Detect which cell encompasses the target text, then output its (x, y) center coordinate. 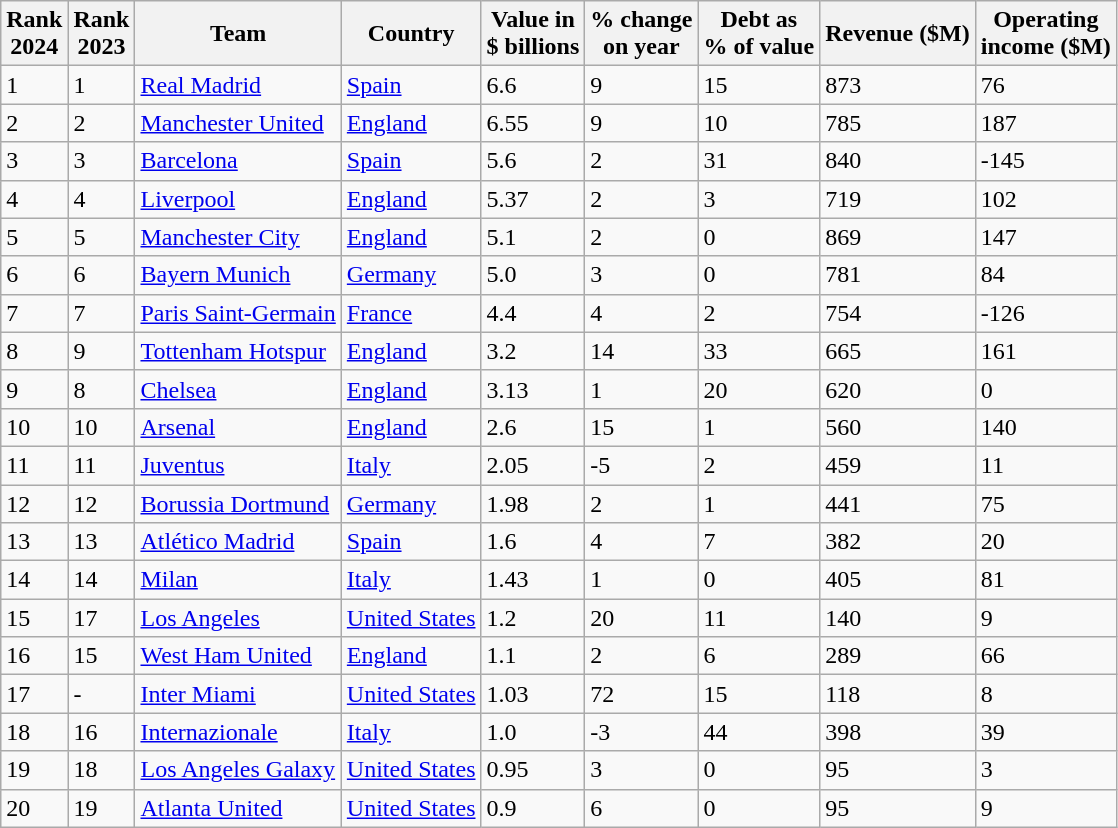
2.6 (533, 427)
0.9 (533, 808)
Team (238, 34)
Los Angeles (238, 618)
76 (1046, 85)
6.6 (533, 85)
147 (1046, 237)
398 (898, 732)
France (411, 313)
289 (898, 656)
840 (898, 161)
2.05 (533, 465)
459 (898, 465)
Paris Saint-Germain (238, 313)
Arsenal (238, 427)
Rank2024 (34, 34)
1.43 (533, 580)
66 (1046, 656)
Operatingincome ($M) (1046, 34)
873 (898, 85)
Internazionale (238, 732)
Bayern Munich (238, 275)
Real Madrid (238, 85)
1.6 (533, 542)
-126 (1046, 313)
-145 (1046, 161)
869 (898, 237)
% changeon year (642, 34)
84 (1046, 275)
719 (898, 199)
4.4 (533, 313)
560 (898, 427)
785 (898, 123)
0.95 (533, 770)
39 (1046, 732)
6.55 (533, 123)
620 (898, 389)
-3 (642, 732)
- (102, 694)
72 (642, 694)
Los Angeles Galaxy (238, 770)
Borussia Dortmund (238, 503)
1.2 (533, 618)
3.13 (533, 389)
Atlanta United (238, 808)
1.03 (533, 694)
5.37 (533, 199)
-5 (642, 465)
441 (898, 503)
161 (1046, 351)
Inter Miami (238, 694)
Rank2023 (102, 34)
Liverpool (238, 199)
1.98 (533, 503)
102 (1046, 199)
Manchester City (238, 237)
1.0 (533, 732)
Manchester United (238, 123)
Revenue ($M) (898, 34)
3.2 (533, 351)
Tottenham Hotspur (238, 351)
5.0 (533, 275)
Value in$ billions (533, 34)
382 (898, 542)
665 (898, 351)
81 (1046, 580)
1.1 (533, 656)
781 (898, 275)
Country (411, 34)
Atlético Madrid (238, 542)
754 (898, 313)
5.6 (533, 161)
West Ham United (238, 656)
118 (898, 694)
Chelsea (238, 389)
405 (898, 580)
75 (1046, 503)
Barcelona (238, 161)
31 (759, 161)
33 (759, 351)
Debt as% of value (759, 34)
5.1 (533, 237)
Milan (238, 580)
44 (759, 732)
187 (1046, 123)
Juventus (238, 465)
